Capture the cell that displays the provided text and extract its [X, Y] central coordinate. 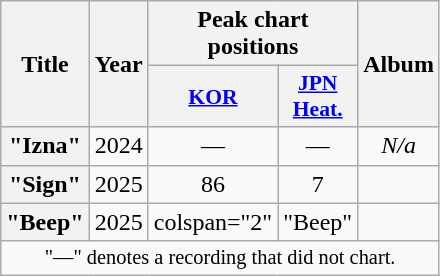
Peak chart positions [252, 34]
N/a [399, 146]
JPNHeat. [318, 96]
Title [45, 64]
"—" denotes a recording that did not chart. [220, 258]
Album [399, 64]
86 [213, 184]
KOR [213, 96]
2024 [118, 146]
"Izna" [45, 146]
colspan="2" [213, 222]
Year [118, 64]
7 [318, 184]
"Sign" [45, 184]
